Scan for the cell matching the given text and deliver its (X, Y) coordinate at center. 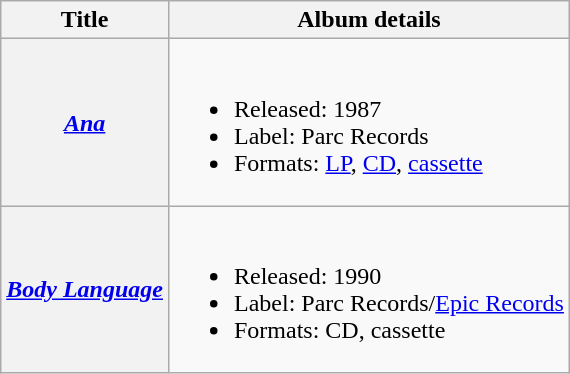
Body Language (85, 290)
Released: 1987Label: Parc RecordsFormats: LP, CD, cassette (368, 122)
Title (85, 20)
Ana (85, 122)
Released: 1990Label: Parc Records/Epic RecordsFormats: CD, cassette (368, 290)
Album details (368, 20)
